Search for the cell housing the specified text and yield its (X, Y) center coordinate. 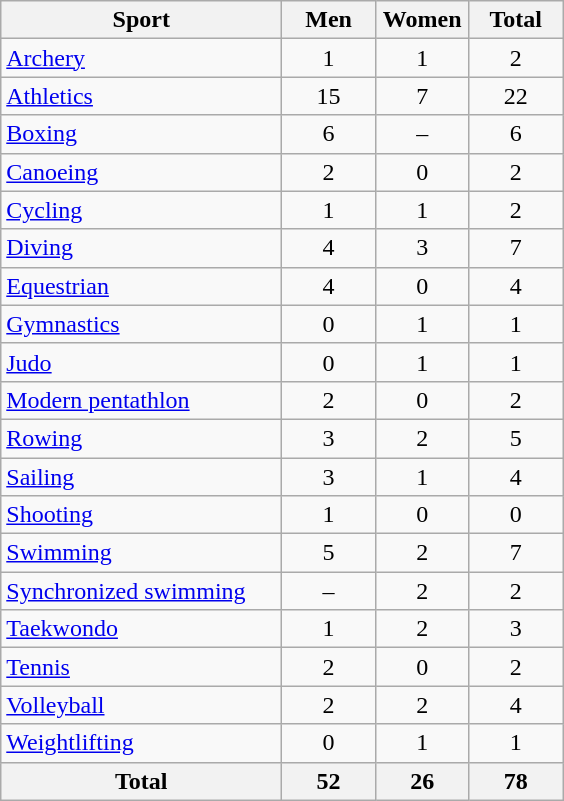
52 (329, 781)
15 (329, 96)
Men (329, 20)
Weightlifting (142, 743)
Shooting (142, 515)
22 (516, 96)
Synchronized swimming (142, 591)
Sport (142, 20)
Taekwondo (142, 629)
Volleyball (142, 705)
Diving (142, 248)
Boxing (142, 134)
Judo (142, 362)
Cycling (142, 210)
78 (516, 781)
Gymnastics (142, 324)
Archery (142, 58)
Modern pentathlon (142, 400)
26 (422, 781)
Canoeing (142, 172)
Rowing (142, 438)
Athletics (142, 96)
Sailing (142, 477)
Women (422, 20)
Tennis (142, 667)
Equestrian (142, 286)
Swimming (142, 553)
